From the cell containing the given text, extract its center point as [X, Y] coordinate. 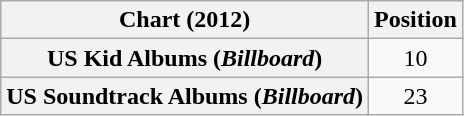
Position [416, 20]
US Kid Albums (Billboard) [185, 58]
23 [416, 96]
10 [416, 58]
Chart (2012) [185, 20]
US Soundtrack Albums (Billboard) [185, 96]
